For the text-containing cell, return its midpoint in [x, y] coordinate format. 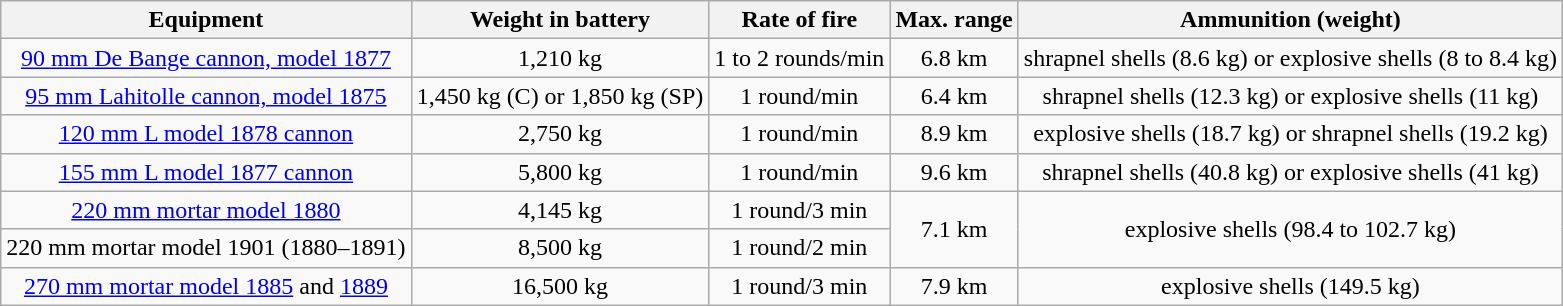
Ammunition (weight) [1290, 20]
7.9 km [954, 286]
1,210 kg [560, 58]
6.8 km [954, 58]
1,450 kg (C) or 1,850 kg (SP) [560, 96]
4,145 kg [560, 210]
shrapnel shells (40.8 kg) or explosive shells (41 kg) [1290, 172]
Equipment [206, 20]
Max. range [954, 20]
shrapnel shells (12.3 kg) or explosive shells (11 kg) [1290, 96]
220 mm mortar model 1880 [206, 210]
7.1 km [954, 229]
1 round/2 min [800, 248]
120 mm L model 1878 cannon [206, 134]
explosive shells (18.7 kg) or shrapnel shells (19.2 kg) [1290, 134]
Rate of fire [800, 20]
220 mm mortar model 1901 (1880–1891) [206, 248]
270 mm mortar model 1885 and 1889 [206, 286]
95 mm Lahitolle cannon, model 1875 [206, 96]
5,800 kg [560, 172]
Weight in battery [560, 20]
9.6 km [954, 172]
8,500 kg [560, 248]
1 to 2 rounds/min [800, 58]
explosive shells (98.4 to 102.7 kg) [1290, 229]
90 mm De Bange cannon, model 1877 [206, 58]
2,750 kg [560, 134]
explosive shells (149.5 kg) [1290, 286]
6.4 km [954, 96]
16,500 kg [560, 286]
shrapnel shells (8.6 kg) or explosive shells (8 to 8.4 kg) [1290, 58]
155 mm L model 1877 cannon [206, 172]
8.9 km [954, 134]
